Return (x, y) of the center of cell containing provided text 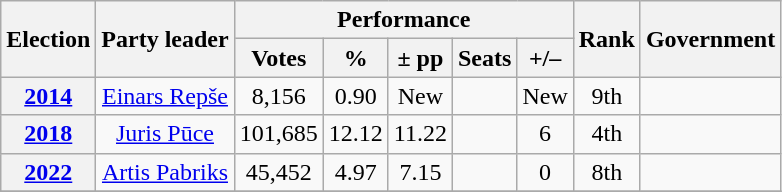
6 (545, 134)
11.22 (420, 134)
101,685 (278, 134)
12.12 (356, 134)
9th (606, 96)
0 (545, 172)
8,156 (278, 96)
Party leader (165, 39)
+/– (545, 58)
2014 (48, 96)
± pp (420, 58)
Juris Pūce (165, 134)
Government (710, 39)
Votes (278, 58)
Performance (404, 20)
2018 (48, 134)
4.97 (356, 172)
8th (606, 172)
0.90 (356, 96)
2022 (48, 172)
Seats (484, 58)
4th (606, 134)
% (356, 58)
Einars Repše (165, 96)
Rank (606, 39)
Election (48, 39)
7.15 (420, 172)
45,452 (278, 172)
Artis Pabriks (165, 172)
